Identify which cell holds the provided text, then report its [X, Y] central coordinate. 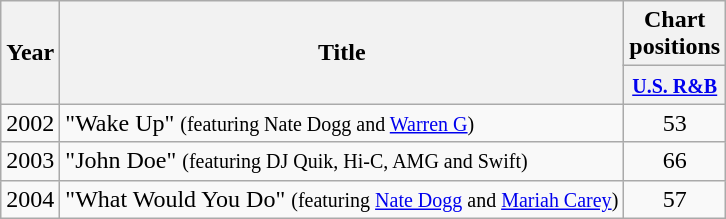
2004 [30, 199]
Title [342, 52]
57 [675, 199]
Chart positions [675, 34]
2003 [30, 161]
Year [30, 52]
"John Doe" (featuring DJ Quik, Hi-C, AMG and Swift) [342, 161]
"Wake Up" (featuring Nate Dogg and Warren G) [342, 123]
53 [675, 123]
"What Would You Do" (featuring Nate Dogg and Mariah Carey) [342, 199]
2002 [30, 123]
U.S. R&B [675, 85]
66 [675, 161]
